Find where the given text appears and provide that cell's center as (X, Y) coordinate. 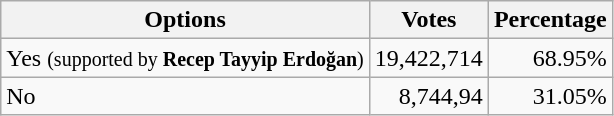
31.05% (550, 96)
68.95% (550, 58)
Options (186, 20)
Percentage (550, 20)
No (186, 96)
Votes (428, 20)
Yes (supported by Recep Tayyip Erdoğan) (186, 58)
8,744,94 (428, 96)
19,422,714 (428, 58)
